From the cell containing the given text, extract its center point as (X, Y) coordinate. 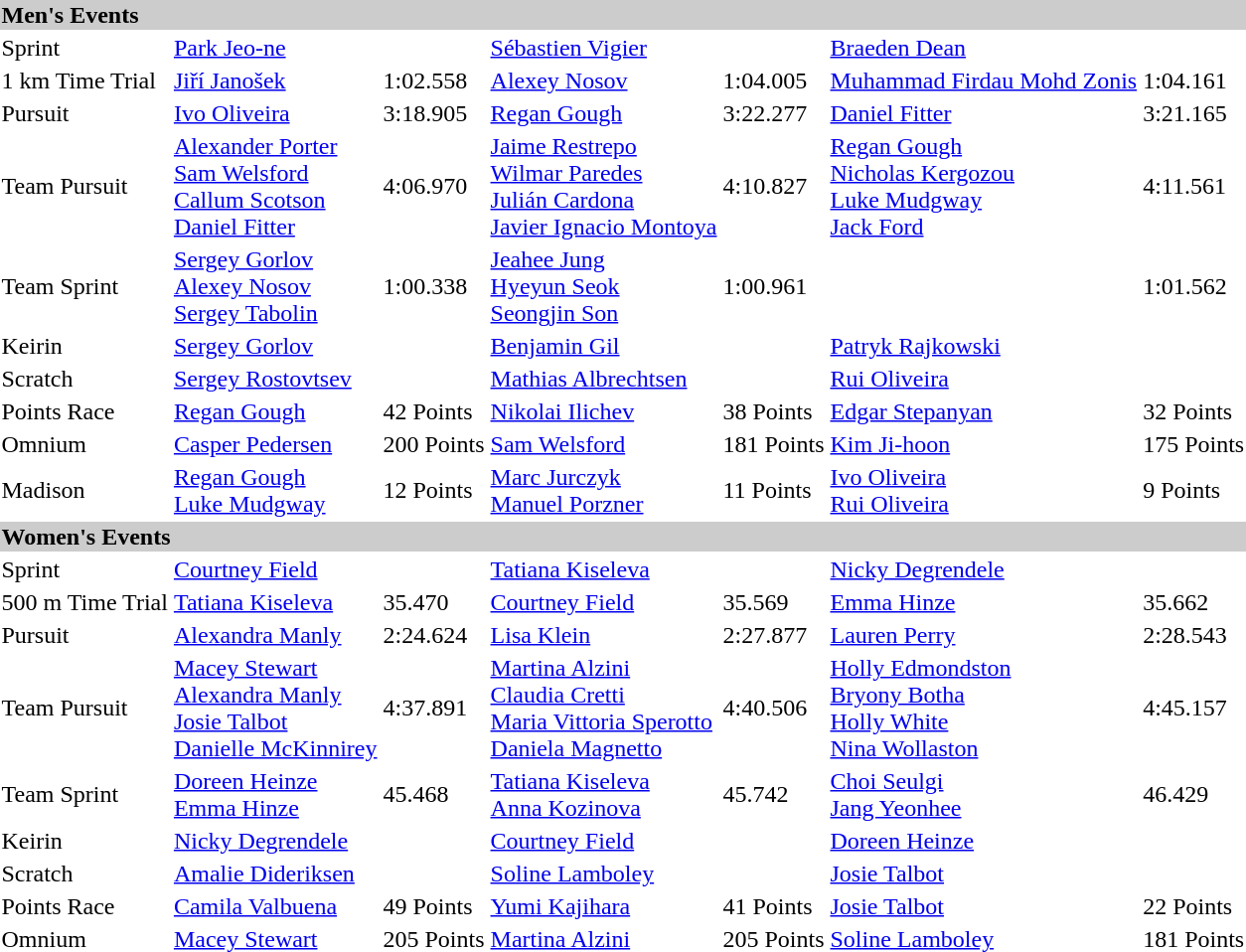
1:00.338 (433, 286)
1:02.558 (433, 80)
1:04.161 (1194, 80)
38 Points (773, 411)
35.569 (773, 602)
4:06.970 (433, 187)
Casper Pedersen (275, 444)
Martina AlziniClaudia CrettiMaria Vittoria SperottoDaniela Magnetto (604, 708)
4:40.506 (773, 708)
35.662 (1194, 602)
Tatiana KiselevaAnna Kozinova (604, 795)
1:00.961 (773, 286)
1:04.005 (773, 80)
4:10.827 (773, 187)
42 Points (433, 411)
Park Jeo-ne (275, 48)
Sergey GorlovAlexey NosovSergey Tabolin (275, 286)
Women's Events (623, 537)
181 Points (773, 444)
2:27.877 (773, 635)
200 Points (433, 444)
45.468 (433, 795)
Lisa Klein (604, 635)
Holly EdmondstonBryony BothaHolly WhiteNina Wollaston (984, 708)
41 Points (773, 906)
Alexey Nosov (604, 80)
Braeden Dean (984, 48)
9 Points (1194, 491)
46.429 (1194, 795)
Doreen HeinzeEmma Hinze (275, 795)
3:18.905 (433, 113)
Rui Oliveira (984, 379)
Benjamin Gil (604, 346)
2:24.624 (433, 635)
Soline Lamboley (604, 873)
Daniel Fitter (984, 113)
Emma Hinze (984, 602)
Ivo OliveiraRui Oliveira (984, 491)
Yumi Kajihara (604, 906)
Mathias Albrechtsen (604, 379)
Jaime RestrepoWilmar ParedesJulián CardonaJavier Ignacio Montoya (604, 187)
Macey StewartAlexandra ManlyJosie TalbotDanielle McKinnirey (275, 708)
Alexander PorterSam WelsfordCallum ScotsonDaniel Fitter (275, 187)
12 Points (433, 491)
Sergey Gorlov (275, 346)
1:01.562 (1194, 286)
22 Points (1194, 906)
Muhammad Firdau Mohd Zonis (984, 80)
Doreen Heinze (984, 841)
Sébastien Vigier (604, 48)
Omnium (84, 444)
49 Points (433, 906)
Sam Welsford (604, 444)
2:28.543 (1194, 635)
175 Points (1194, 444)
Lauren Perry (984, 635)
Regan GoughNicholas KergozouLuke MudgwayJack Ford (984, 187)
3:21.165 (1194, 113)
Nikolai Ilichev (604, 411)
4:37.891 (433, 708)
Jeahee JungHyeyun SeokSeongjin Son (604, 286)
35.470 (433, 602)
Marc JurczykManuel Porzner (604, 491)
Ivo Oliveira (275, 113)
45.742 (773, 795)
Camila Valbuena (275, 906)
Amalie Dideriksen (275, 873)
4:11.561 (1194, 187)
Alexandra Manly (275, 635)
Patryk Rajkowski (984, 346)
Regan GoughLuke Mudgway (275, 491)
Kim Ji-hoon (984, 444)
Choi SeulgiJang Yeonhee (984, 795)
3:22.277 (773, 113)
Madison (84, 491)
Men's Events (623, 15)
32 Points (1194, 411)
Sergey Rostovtsev (275, 379)
Jiří Janošek (275, 80)
4:45.157 (1194, 708)
500 m Time Trial (84, 602)
Edgar Stepanyan (984, 411)
11 Points (773, 491)
1 km Time Trial (84, 80)
